Output the (x, y) coordinate of the center of the cell containing the given text.  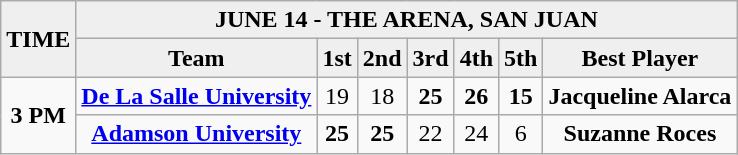
3rd (430, 58)
Team (196, 58)
1st (337, 58)
Adamson University (196, 134)
22 (430, 134)
5th (521, 58)
18 (382, 96)
2nd (382, 58)
JUNE 14 - THE ARENA, SAN JUAN (406, 20)
Jacqueline Alarca (640, 96)
19 (337, 96)
3 PM (38, 115)
6 (521, 134)
26 (476, 96)
De La Salle University (196, 96)
4th (476, 58)
24 (476, 134)
Best Player (640, 58)
15 (521, 96)
TIME (38, 39)
Suzanne Roces (640, 134)
